Scan for the cell matching the given text and deliver its [X, Y] coordinate at center. 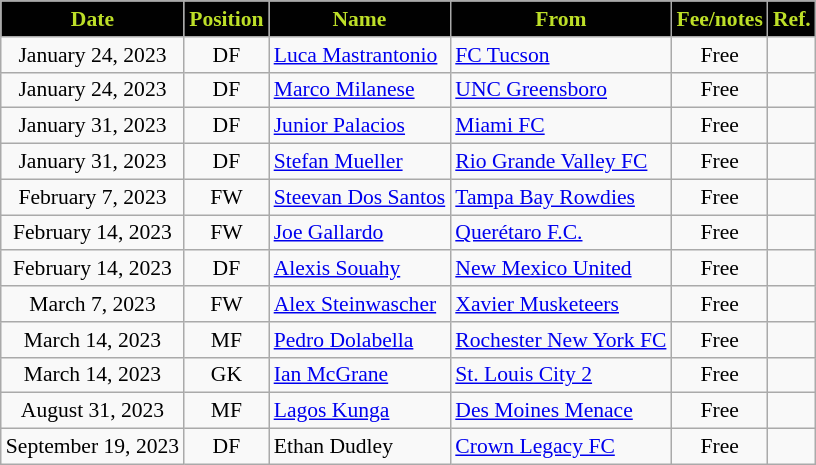
Date [92, 19]
UNC Greensboro [560, 90]
Position [226, 19]
Miami FC [560, 126]
New Mexico United [560, 269]
Tampa Bay Rowdies [560, 197]
Name [360, 19]
Xavier Musketeers [560, 304]
March 7, 2023 [92, 304]
Crown Legacy FC [560, 447]
Ian McGrane [360, 375]
Ref. [792, 19]
Des Moines Menace [560, 411]
Luca Mastrantonio [360, 55]
St. Louis City 2 [560, 375]
Lagos Kunga [360, 411]
September 19, 2023 [92, 447]
Stefan Mueller [360, 162]
Pedro Dolabella [360, 340]
Junior Palacios [360, 126]
Joe Gallardo [360, 233]
Alexis Souahy [360, 269]
Fee/notes [719, 19]
Ethan Dudley [360, 447]
From [560, 19]
Rio Grande Valley FC [560, 162]
February 7, 2023 [92, 197]
Rochester New York FC [560, 340]
Marco Milanese [360, 90]
August 31, 2023 [92, 411]
Alex Steinwascher [360, 304]
FC Tucson [560, 55]
Steevan Dos Santos [360, 197]
Querétaro F.C. [560, 233]
GK [226, 375]
